From the cell containing the given text, extract its center point as [x, y] coordinate. 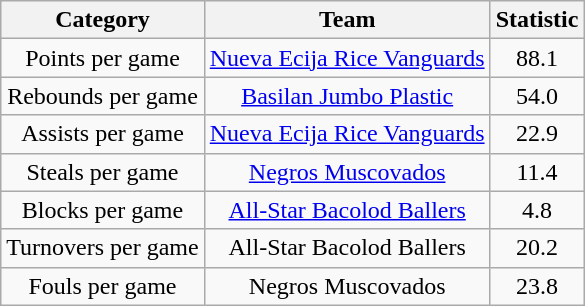
Statistic [537, 20]
4.8 [537, 210]
Team [347, 20]
Fouls per game [102, 286]
11.4 [537, 172]
Category [102, 20]
Points per game [102, 58]
Turnovers per game [102, 248]
Assists per game [102, 134]
54.0 [537, 96]
88.1 [537, 58]
22.9 [537, 134]
Blocks per game [102, 210]
Rebounds per game [102, 96]
23.8 [537, 286]
Basilan Jumbo Plastic [347, 96]
20.2 [537, 248]
Steals per game [102, 172]
